Find where the given text appears and provide that cell's center as (x, y) coordinate. 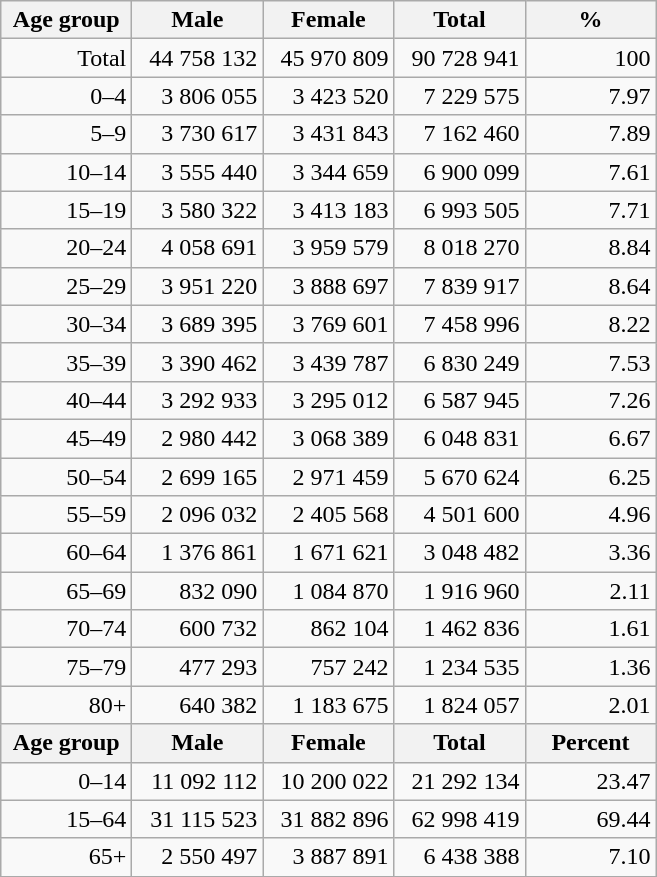
4 058 691 (198, 248)
3 689 395 (198, 324)
70–74 (66, 629)
3 431 843 (328, 134)
3 068 389 (328, 438)
3 439 787 (328, 362)
3 292 933 (198, 400)
31 115 523 (198, 819)
20–24 (66, 248)
6 900 099 (460, 172)
7.89 (590, 134)
65+ (66, 857)
5 670 624 (460, 477)
3 390 462 (198, 362)
3 888 697 (328, 286)
4 501 600 (460, 515)
4.96 (590, 515)
90 728 941 (460, 58)
3 423 520 (328, 96)
3 806 055 (198, 96)
6 048 831 (460, 438)
35–39 (66, 362)
0–4 (66, 96)
1 462 836 (460, 629)
62 998 419 (460, 819)
600 732 (198, 629)
6 993 505 (460, 210)
1 234 535 (460, 667)
10 200 022 (328, 781)
23.47 (590, 781)
862 104 (328, 629)
60–64 (66, 553)
2 096 032 (198, 515)
3 769 601 (328, 324)
1 183 675 (328, 705)
477 293 (198, 667)
6.67 (590, 438)
3 413 183 (328, 210)
45–49 (66, 438)
31 882 896 (328, 819)
55–59 (66, 515)
75–79 (66, 667)
2 550 497 (198, 857)
3 295 012 (328, 400)
757 242 (328, 667)
5–9 (66, 134)
% (590, 20)
7 458 996 (460, 324)
8.64 (590, 286)
7.71 (590, 210)
3 580 322 (198, 210)
1 376 861 (198, 553)
2 980 442 (198, 438)
1 084 870 (328, 591)
11 092 112 (198, 781)
1 671 621 (328, 553)
7.53 (590, 362)
40–44 (66, 400)
6 438 388 (460, 857)
7.61 (590, 172)
8.84 (590, 248)
30–34 (66, 324)
3.36 (590, 553)
7.26 (590, 400)
21 292 134 (460, 781)
2 699 165 (198, 477)
8.22 (590, 324)
15–19 (66, 210)
1.61 (590, 629)
7.10 (590, 857)
3 048 482 (460, 553)
3 959 579 (328, 248)
6 587 945 (460, 400)
69.44 (590, 819)
3 555 440 (198, 172)
7 162 460 (460, 134)
832 090 (198, 591)
1.36 (590, 667)
7 229 575 (460, 96)
2.01 (590, 705)
100 (590, 58)
3 951 220 (198, 286)
2 405 568 (328, 515)
44 758 132 (198, 58)
1 824 057 (460, 705)
6 830 249 (460, 362)
7 839 917 (460, 286)
Percent (590, 743)
2.11 (590, 591)
25–29 (66, 286)
0–14 (66, 781)
6.25 (590, 477)
3 730 617 (198, 134)
1 916 960 (460, 591)
10–14 (66, 172)
7.97 (590, 96)
640 382 (198, 705)
2 971 459 (328, 477)
3 344 659 (328, 172)
80+ (66, 705)
45 970 809 (328, 58)
15–64 (66, 819)
65–69 (66, 591)
50–54 (66, 477)
8 018 270 (460, 248)
3 887 891 (328, 857)
